Return the [X, Y] coordinate for the center point of the cell that contains the specified text.  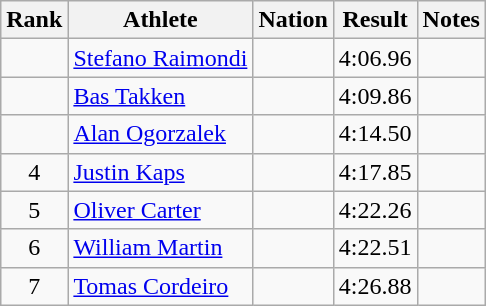
6 [34, 248]
Result [375, 20]
Athlete [160, 20]
4:22.51 [375, 248]
Alan Ogorzalek [160, 134]
4 [34, 172]
4:22.26 [375, 210]
4:09.86 [375, 96]
Tomas Cordeiro [160, 286]
7 [34, 286]
Nation [293, 20]
William Martin [160, 248]
Justin Kaps [160, 172]
Stefano Raimondi [160, 58]
Rank [34, 20]
4:14.50 [375, 134]
4:26.88 [375, 286]
4:17.85 [375, 172]
4:06.96 [375, 58]
5 [34, 210]
Notes [451, 20]
Bas Takken [160, 96]
Oliver Carter [160, 210]
